Provide the [x, y] coordinate of the cell's center where the given text is located.  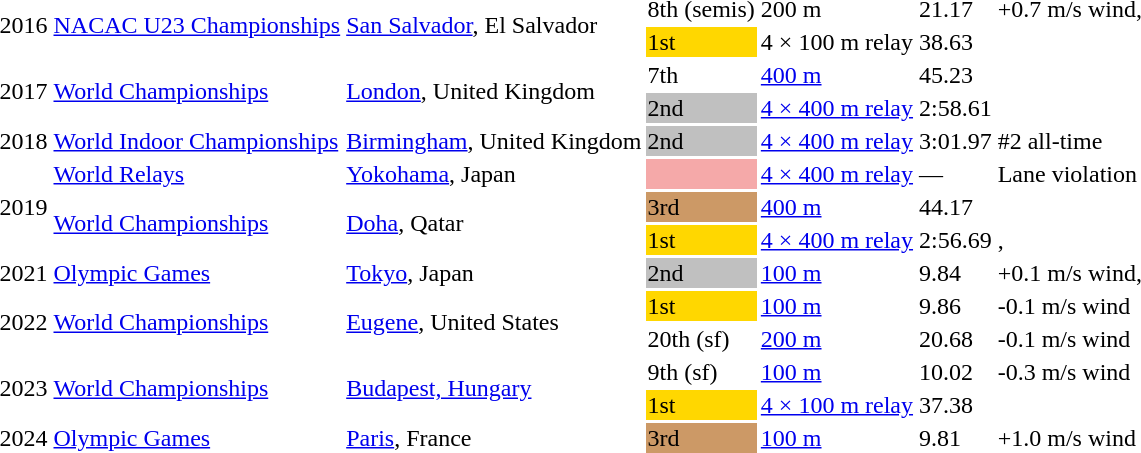
9.81 [956, 438]
20.68 [956, 339]
38.63 [956, 42]
World Relays [197, 174]
Birmingham, United Kingdom [494, 141]
10.02 [956, 372]
37.38 [956, 405]
45.23 [956, 75]
Yokohama, Japan [494, 174]
Tokyo, Japan [494, 273]
44.17 [956, 207]
9.84 [956, 273]
Eugene, United States [494, 322]
7th [701, 75]
200 m [836, 339]
2:58.61 [956, 108]
20th (sf) [701, 339]
Budapest, Hungary [494, 388]
World Indoor Championships [197, 141]
— [956, 174]
9th (sf) [701, 372]
9.86 [956, 306]
2:56.69 [956, 240]
London, United Kingdom [494, 92]
3:01.97 [956, 141]
Doha, Qatar [494, 224]
Paris, France [494, 438]
